Return the (X, Y) coordinate for the center point of the cell that contains the specified text.  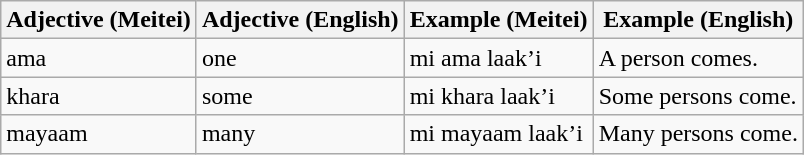
Adjective (Meitei) (99, 20)
many (300, 134)
ama (99, 58)
mi mayaam laak’i (498, 134)
mi khara laak’i (498, 96)
mi ama laak’i (498, 58)
Adjective (English) (300, 20)
Example (English) (698, 20)
one (300, 58)
Example (Meitei) (498, 20)
Some persons come. (698, 96)
Many persons come. (698, 134)
some (300, 96)
A person comes. (698, 58)
mayaam (99, 134)
khara (99, 96)
